Capture the cell that displays the provided text and extract its [x, y] central coordinate. 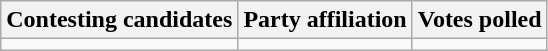
Contesting candidates [120, 20]
Votes polled [480, 20]
Party affiliation [325, 20]
